From the cell containing the given text, extract its center point as (x, y) coordinate. 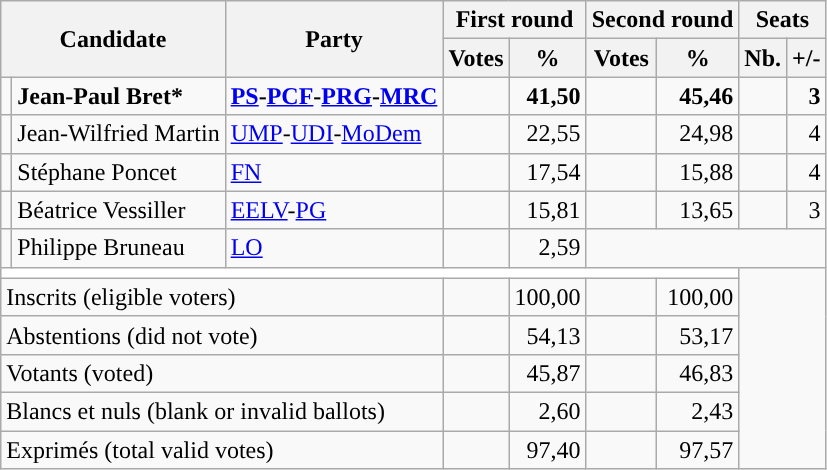
45,87 (548, 373)
45,46 (698, 96)
53,17 (698, 335)
2,43 (698, 411)
Exprimés (total valid votes) (222, 449)
22,55 (548, 134)
2,59 (548, 248)
Blancs et nuls (blank or invalid ballots) (222, 411)
Béatrice Vessiller (118, 210)
+/- (806, 58)
Nb. (763, 58)
41,50 (548, 96)
FN (334, 172)
17,54 (548, 172)
Inscrits (eligible voters) (222, 297)
Stéphane Poncet (118, 172)
15,88 (698, 172)
Jean-Paul Bret* (118, 96)
97,57 (698, 449)
97,40 (548, 449)
2,60 (548, 411)
Second round (662, 20)
Seats (782, 20)
15,81 (548, 210)
First round (514, 20)
UMP-UDI-MoDem (334, 134)
Votants (voted) (222, 373)
Candidate (113, 39)
Abstentions (did not vote) (222, 335)
Jean-Wilfried Martin (118, 134)
Philippe Bruneau (118, 248)
46,83 (698, 373)
54,13 (548, 335)
EELV-PG (334, 210)
PS-PCF-PRG-MRC (334, 96)
13,65 (698, 210)
24,98 (698, 134)
LO (334, 248)
Party (334, 39)
